Detect which cell encompasses the target text, then output its [x, y] center coordinate. 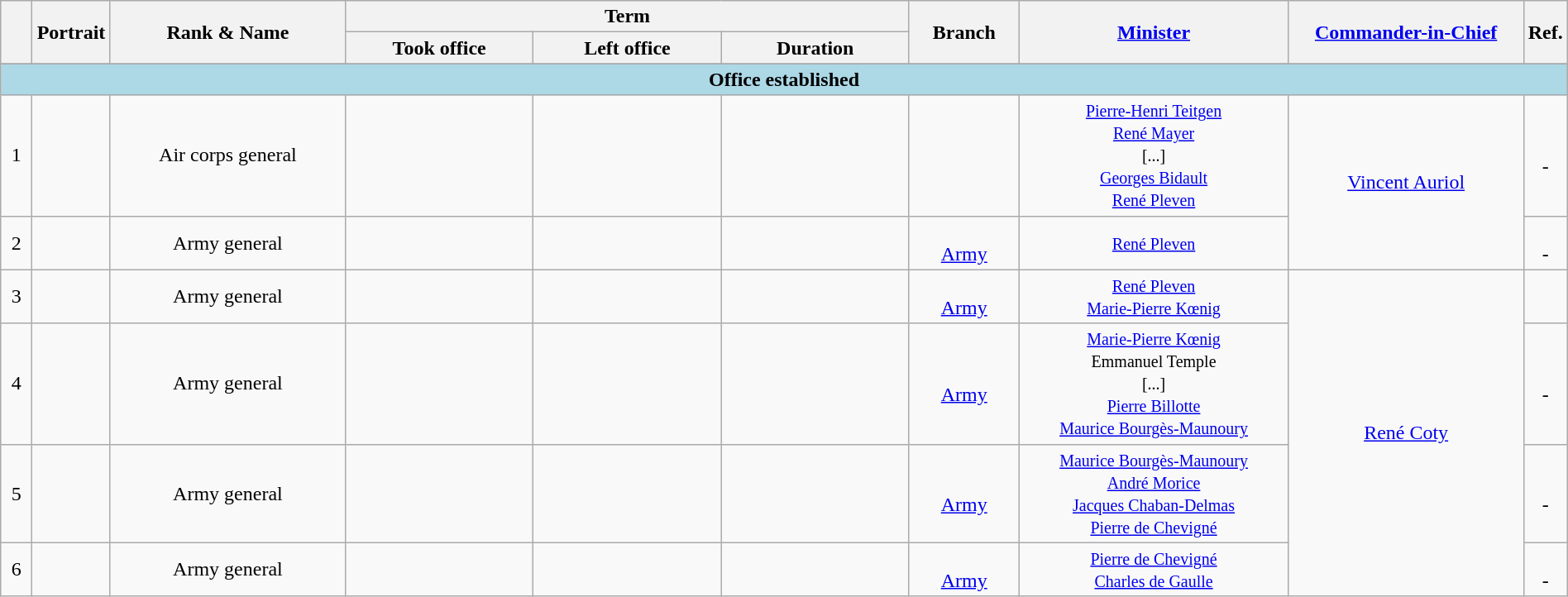
3 [17, 296]
Took office [438, 48]
Minister [1154, 32]
Marie-Pierre KœnigEmmanuel Temple[...]Pierre BillotteMaurice Bourgès-Maunoury [1154, 384]
Commander-in-Chief [1406, 32]
5 [17, 493]
4 [17, 384]
René PlevenMarie-Pierre Kœnig [1154, 296]
Vincent Auriol [1406, 182]
Pierre-Henri TeitgenRené Mayer[...]Georges BidaultRené Pleven [1154, 155]
Pierre de ChevignéCharles de Gaulle [1154, 569]
René Pleven [1154, 243]
René Coty [1406, 433]
Office established [784, 79]
2 [17, 243]
Air corps general [227, 155]
Duration [815, 48]
Left office [627, 48]
Branch [964, 32]
6 [17, 569]
Portrait [71, 32]
Ref. [1545, 32]
Maurice Bourgès-MaunouryAndré MoriceJacques Chaban-DelmasPierre de Chevigné [1154, 493]
Term [627, 17]
1 [17, 155]
Rank & Name [227, 32]
